Capture the cell that displays the provided text and extract its [X, Y] central coordinate. 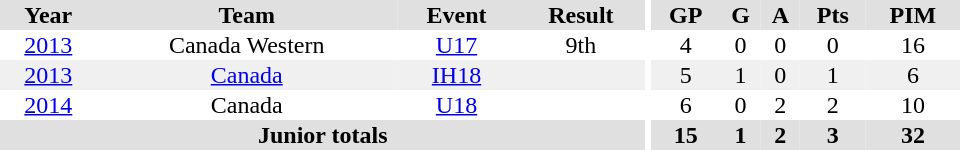
32 [913, 135]
G [740, 15]
3 [833, 135]
15 [686, 135]
U17 [456, 45]
U18 [456, 105]
GP [686, 15]
A [780, 15]
Result [580, 15]
Team [247, 15]
PIM [913, 15]
Canada Western [247, 45]
2014 [48, 105]
5 [686, 75]
Junior totals [323, 135]
10 [913, 105]
16 [913, 45]
4 [686, 45]
9th [580, 45]
Year [48, 15]
IH18 [456, 75]
Event [456, 15]
Pts [833, 15]
